Determine the (x, y) coordinate at the center of the cell enclosing the given text.  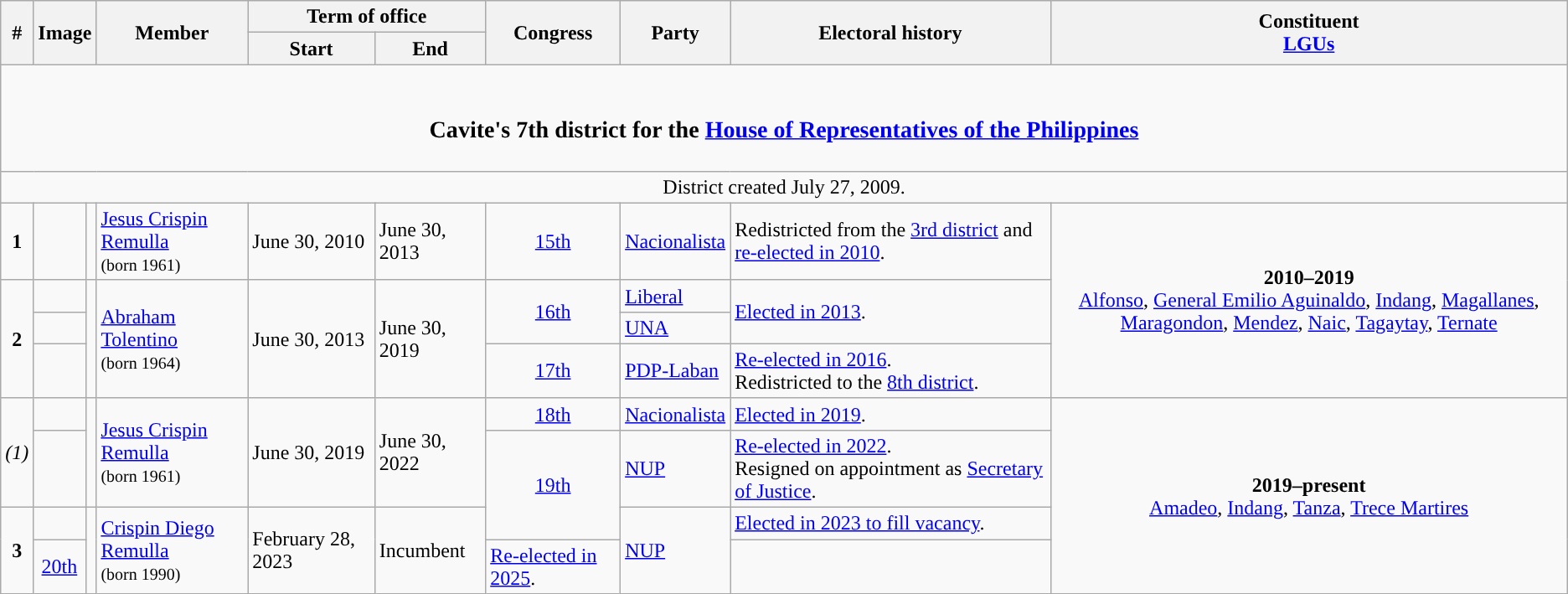
June 30, 2010 (312, 241)
Crispin Diego Remulla(born 1990) (173, 551)
ConstituentLGUs (1308, 33)
Cavite's 7th district for the House of Representatives of the Philippines (784, 117)
Abraham Tolentino(born 1964) (173, 338)
Term of office (367, 17)
Elected in 2013. (890, 312)
20th (59, 566)
Incumbent (430, 551)
19th (553, 484)
1 (17, 241)
Re-elected in 2016.Redistricted to the 8th district. (890, 370)
Re-elected in 2022.Resigned on appointment as Secretary of Justice. (890, 468)
17th (553, 370)
2019–presentAmadeo, Indang, Tanza, Trece Martires (1308, 496)
Re-elected in 2025. (553, 566)
2 (17, 338)
# (17, 33)
Liberal (675, 296)
Congress (553, 33)
End (430, 49)
Start (312, 49)
Electoral history (890, 33)
18th (553, 414)
3 (17, 551)
16th (553, 312)
District created July 27, 2009. (784, 187)
2010–2019Alfonso, General Emilio Aguinaldo, Indang, Magallanes, Maragondon, Mendez, Naic, Tagaytay, Ternate (1308, 300)
Redistricted from the 3rd district and re-elected in 2010. (890, 241)
Member (173, 33)
15th (553, 241)
Party (675, 33)
Image (65, 33)
UNA (675, 328)
Elected in 2023 to fill vacancy. (890, 524)
(1) (17, 452)
PDP-Laban (675, 370)
Elected in 2019. (890, 414)
June 30, 2022 (430, 452)
February 28, 2023 (312, 551)
